Detect which cell encompasses the target text, then output its [X, Y] center coordinate. 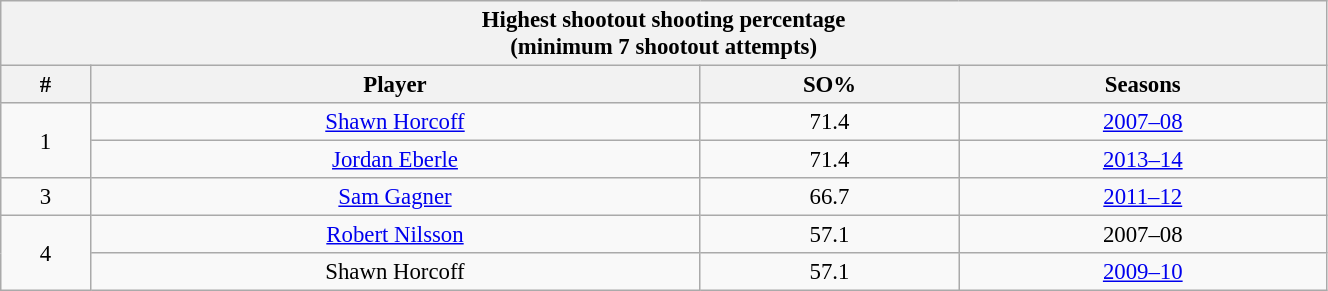
Player [395, 85]
4 [46, 254]
3 [46, 197]
2013–14 [1142, 160]
# [46, 85]
1 [46, 140]
Seasons [1142, 85]
66.7 [830, 197]
SO% [830, 85]
Highest shootout shooting percentage(minimum 7 shootout attempts) [664, 34]
57.1 [830, 235]
Sam Gagner [395, 197]
Shawn Horcoff [395, 122]
Jordan Eberle [395, 160]
2011–12 [1142, 197]
Robert Nilsson [395, 235]
